Search for the cell housing the specified text and yield its [X, Y] center coordinate. 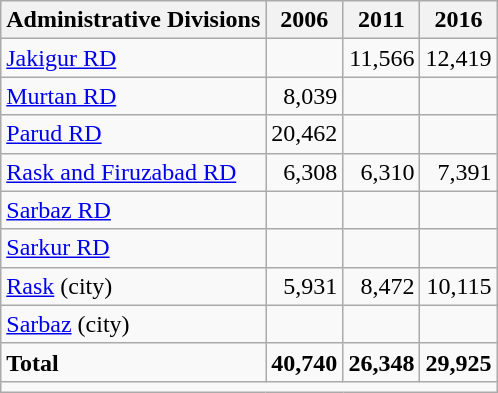
Sarbaz (city) [134, 324]
29,925 [458, 362]
2011 [382, 20]
8,472 [382, 286]
Rask and Firuzabad RD [134, 172]
Administrative Divisions [134, 20]
6,308 [304, 172]
Rask (city) [134, 286]
6,310 [382, 172]
Murtan RD [134, 96]
7,391 [458, 172]
Sarbaz RD [134, 210]
2006 [304, 20]
10,115 [458, 286]
11,566 [382, 58]
8,039 [304, 96]
Sarkur RD [134, 248]
12,419 [458, 58]
26,348 [382, 362]
20,462 [304, 134]
40,740 [304, 362]
Total [134, 362]
5,931 [304, 286]
Parud RD [134, 134]
2016 [458, 20]
Jakigur RD [134, 58]
